Extract the [X, Y] coordinate from the center of the cell holding the provided text.  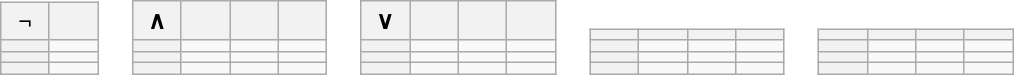
¬ [26, 21]
∧ [156, 21]
∨ [386, 21]
